Find where the given text appears and provide that cell's center as [x, y] coordinate. 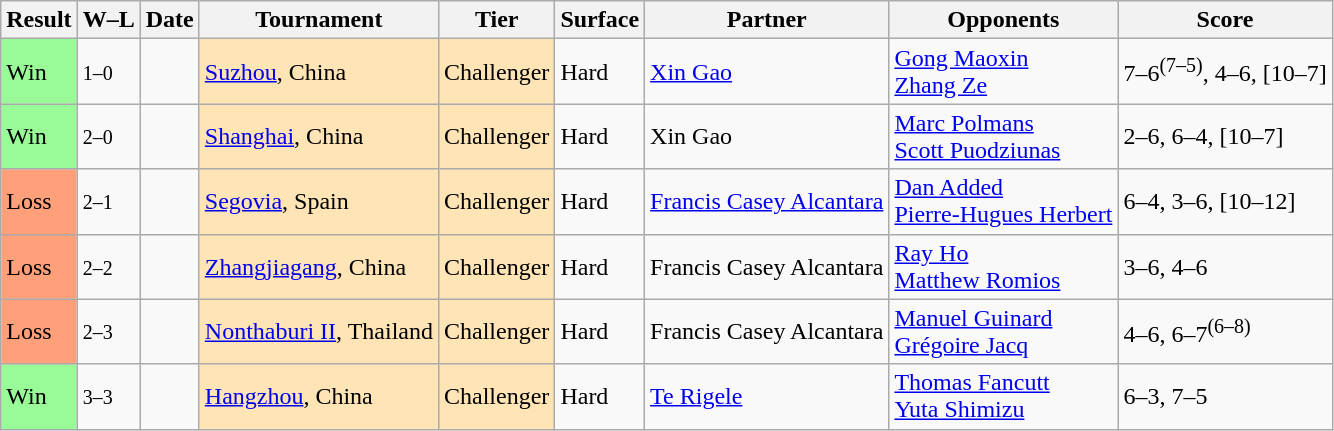
6–4, 3–6, [10–12] [1225, 202]
2–3 [108, 332]
Partner [767, 20]
Te Rigele [767, 396]
Suzhou, China [318, 72]
Hangzhou, China [318, 396]
Thomas Fancutt Yuta Shimizu [1004, 396]
Marc Polmans Scott Puodziunas [1004, 136]
4–6, 6–7(6–8) [1225, 332]
Shanghai, China [318, 136]
Nonthaburi II, Thailand [318, 332]
Tier [496, 20]
Surface [600, 20]
1–0 [108, 72]
2–1 [108, 202]
3–6, 4–6 [1225, 266]
W–L [108, 20]
2–0 [108, 136]
Gong Maoxin Zhang Ze [1004, 72]
7–6(7–5), 4–6, [10–7] [1225, 72]
6–3, 7–5 [1225, 396]
Zhangjiagang, China [318, 266]
Opponents [1004, 20]
Manuel Guinard Grégoire Jacq [1004, 332]
Date [170, 20]
Score [1225, 20]
2–6, 6–4, [10–7] [1225, 136]
Ray Ho Matthew Romios [1004, 266]
Segovia, Spain [318, 202]
3–3 [108, 396]
Dan Added Pierre-Hugues Herbert [1004, 202]
Result [39, 20]
Tournament [318, 20]
2–2 [108, 266]
